Search for the cell housing the specified text and yield its (x, y) center coordinate. 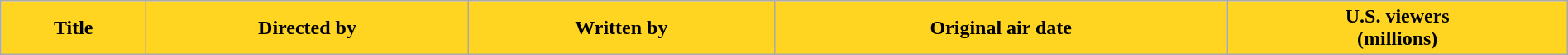
Written by (621, 28)
Original air date (1001, 28)
Directed by (308, 28)
U.S. viewers(millions) (1398, 28)
Title (74, 28)
